Return the (x, y) coordinate for the center point of the cell that contains the specified text.  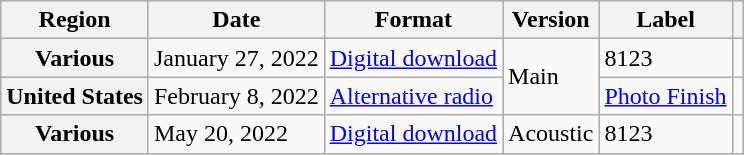
United States (75, 96)
Alternative radio (413, 96)
Acoustic (551, 134)
February 8, 2022 (236, 96)
January 27, 2022 (236, 58)
Main (551, 77)
May 20, 2022 (236, 134)
Label (666, 20)
Format (413, 20)
Photo Finish (666, 96)
Date (236, 20)
Region (75, 20)
Version (551, 20)
